Detect which cell encompasses the target text, then output its [X, Y] center coordinate. 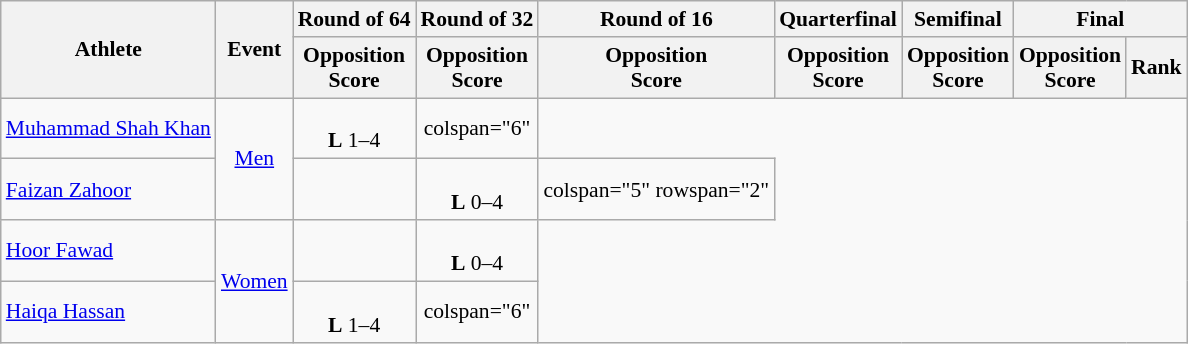
Round of 64 [354, 19]
Quarterfinal [838, 19]
colspan="5" rowspan="2" [656, 190]
Event [254, 50]
Round of 32 [478, 19]
Round of 16 [656, 19]
Final [1100, 19]
Rank [1156, 68]
Hoor Fawad [108, 250]
Athlete [108, 50]
Men [254, 159]
Women [254, 281]
Muhammad Shah Khan [108, 128]
Haiqa Hassan [108, 312]
Faizan Zahoor [108, 190]
Semifinal [958, 19]
